Search for the cell housing the specified text and yield its (x, y) center coordinate. 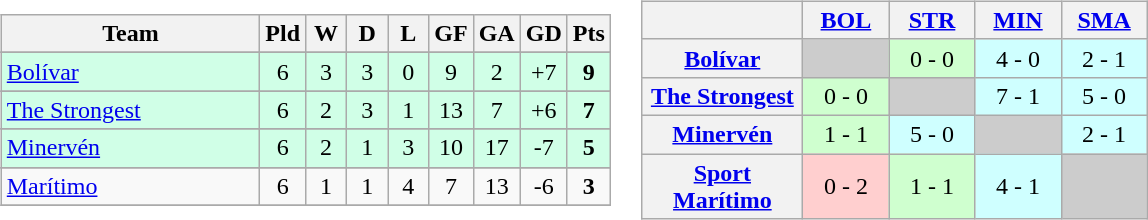
4 - 1 (1018, 186)
7 - 1 (1018, 96)
4 (408, 186)
GA (496, 34)
Pts (588, 34)
0 - 2 (846, 186)
5 (588, 148)
Team (130, 34)
D (368, 34)
MIN (1018, 20)
Sport Marítimo (722, 186)
GF (451, 34)
BOL (846, 20)
17 (496, 148)
+6 (544, 110)
Pld (283, 34)
W (326, 34)
+7 (544, 72)
-7 (544, 148)
-6 (544, 186)
0 (408, 72)
10 (451, 148)
L (408, 34)
STR (932, 20)
SMA (1104, 20)
Marítimo (130, 186)
GD (544, 34)
4 - 0 (1018, 58)
